For the text-containing cell, return its midpoint in (x, y) coordinate format. 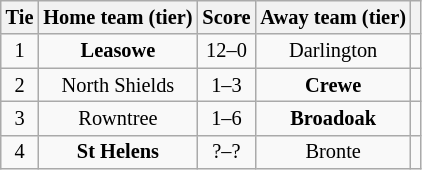
Home team (tier) (118, 17)
1–6 (226, 118)
4 (20, 152)
Leasowe (118, 51)
?–? (226, 152)
Darlington (332, 51)
North Shields (118, 85)
Rowntree (118, 118)
Tie (20, 17)
3 (20, 118)
Crewe (332, 85)
St Helens (118, 152)
Bronte (332, 152)
12–0 (226, 51)
Score (226, 17)
Broadoak (332, 118)
1 (20, 51)
1–3 (226, 85)
Away team (tier) (332, 17)
2 (20, 85)
